Extract the (x, y) coordinate from the center of the cell holding the provided text.  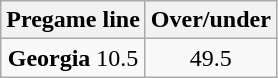
Georgia 10.5 (74, 58)
49.5 (210, 58)
Pregame line (74, 20)
Over/under (210, 20)
